Search for the cell housing the specified text and yield its (x, y) center coordinate. 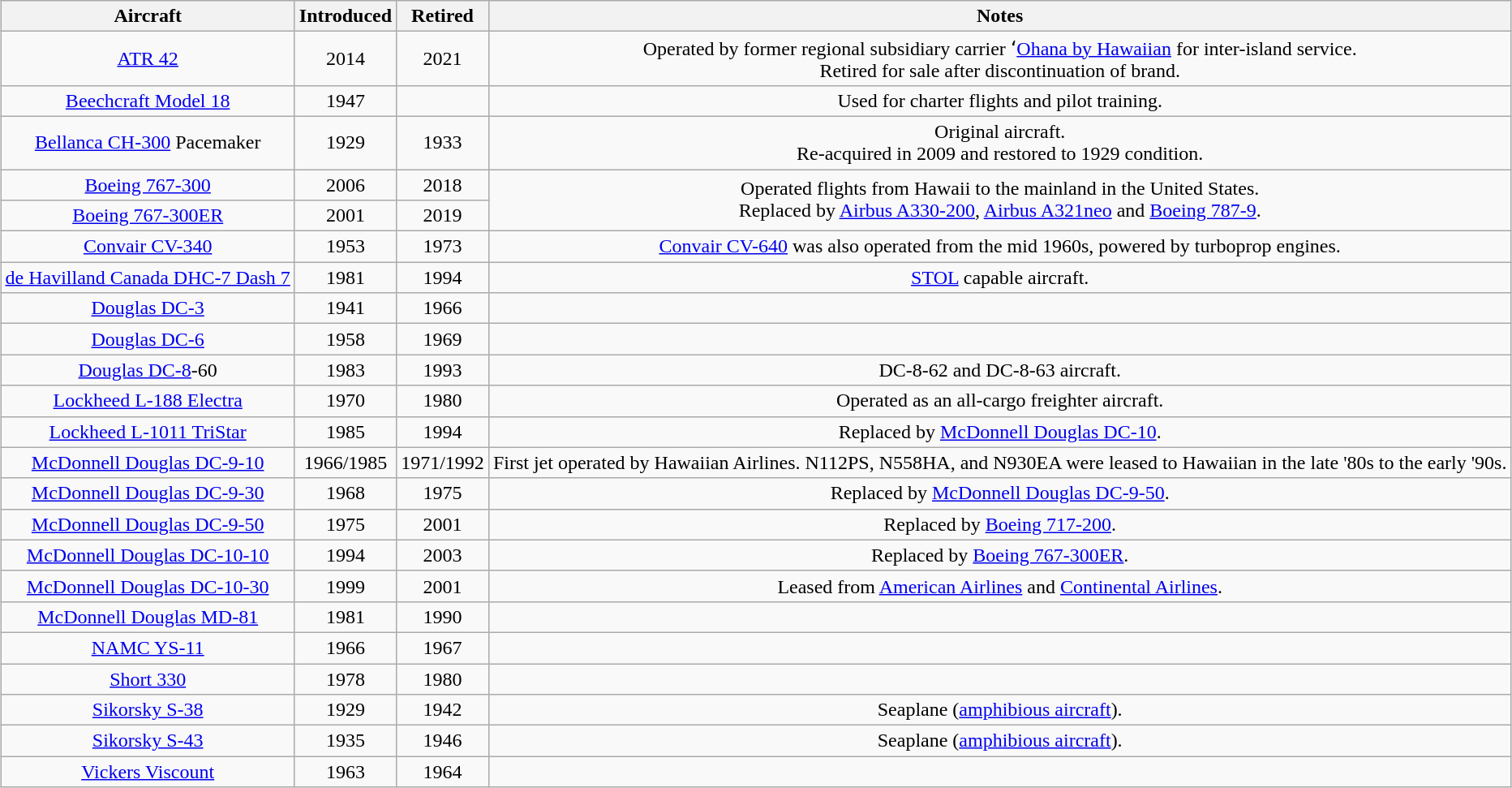
1990 (443, 617)
NAMC YS-11 (148, 648)
Convair CV-640 was also operated from the mid 1960s, powered by turboprop engines. (999, 247)
2014 (346, 58)
Vickers Viscount (148, 772)
1946 (443, 741)
1935 (346, 741)
Douglas DC-6 (148, 339)
1968 (346, 493)
1993 (443, 370)
1971/1992 (443, 463)
1963 (346, 772)
1947 (346, 101)
Lockheed L-188 Electra (148, 401)
Replaced by McDonnell Douglas DC-10. (999, 432)
1973 (443, 247)
2018 (443, 184)
McDonnell Douglas DC-9-10 (148, 463)
Original aircraft.Re-acquired in 2009 and restored to 1929 condition. (999, 143)
McDonnell Douglas DC-9-50 (148, 524)
Used for charter flights and pilot training. (999, 101)
Convair CV-340 (148, 247)
Operated by former regional subsidiary carrier ʻOhana by Hawaiian for inter-island service.Retired for sale after discontinuation of brand. (999, 58)
Introduced (346, 16)
ATR 42 (148, 58)
Beechcraft Model 18 (148, 101)
1941 (346, 308)
McDonnell Douglas DC-10-10 (148, 555)
Douglas DC-3 (148, 308)
1999 (346, 586)
1969 (443, 339)
Boeing 767-300 (148, 184)
de Havilland Canada DHC-7 Dash 7 (148, 278)
McDonnell Douglas DC-9-30 (148, 493)
2019 (443, 216)
Bellanca CH-300 Pacemaker (148, 143)
1978 (346, 679)
1966/1985 (346, 463)
Lockheed L-1011 TriStar (148, 432)
Douglas DC-8-60 (148, 370)
Boeing 767-300ER (148, 216)
2021 (443, 58)
1983 (346, 370)
1958 (346, 339)
Replaced by Boeing 767-300ER. (999, 555)
Operated as an all-cargo freighter aircraft. (999, 401)
McDonnell Douglas DC-10-30 (148, 586)
1942 (443, 710)
2006 (346, 184)
Aircraft (148, 16)
DC-8-62 and DC-8-63 aircraft. (999, 370)
Retired (443, 16)
Replaced by Boeing 717-200. (999, 524)
1970 (346, 401)
1953 (346, 247)
STOL capable aircraft. (999, 278)
First jet operated by Hawaiian Airlines. N112PS, N558HA, and N930EA were leased to Hawaiian in the late '80s to the early '90s. (999, 463)
Sikorsky S-43 (148, 741)
1967 (443, 648)
Leased from American Airlines and Continental Airlines. (999, 586)
Operated flights from Hawaii to the mainland in the United States.Replaced by Airbus A330-200, Airbus A321neo and Boeing 787-9. (999, 200)
1933 (443, 143)
Sikorsky S-38 (148, 710)
Replaced by McDonnell Douglas DC-9-50. (999, 493)
Notes (999, 16)
McDonnell Douglas MD-81 (148, 617)
1985 (346, 432)
2003 (443, 555)
Short 330 (148, 679)
1964 (443, 772)
